Identify which cell holds the provided text, then report its [x, y] central coordinate. 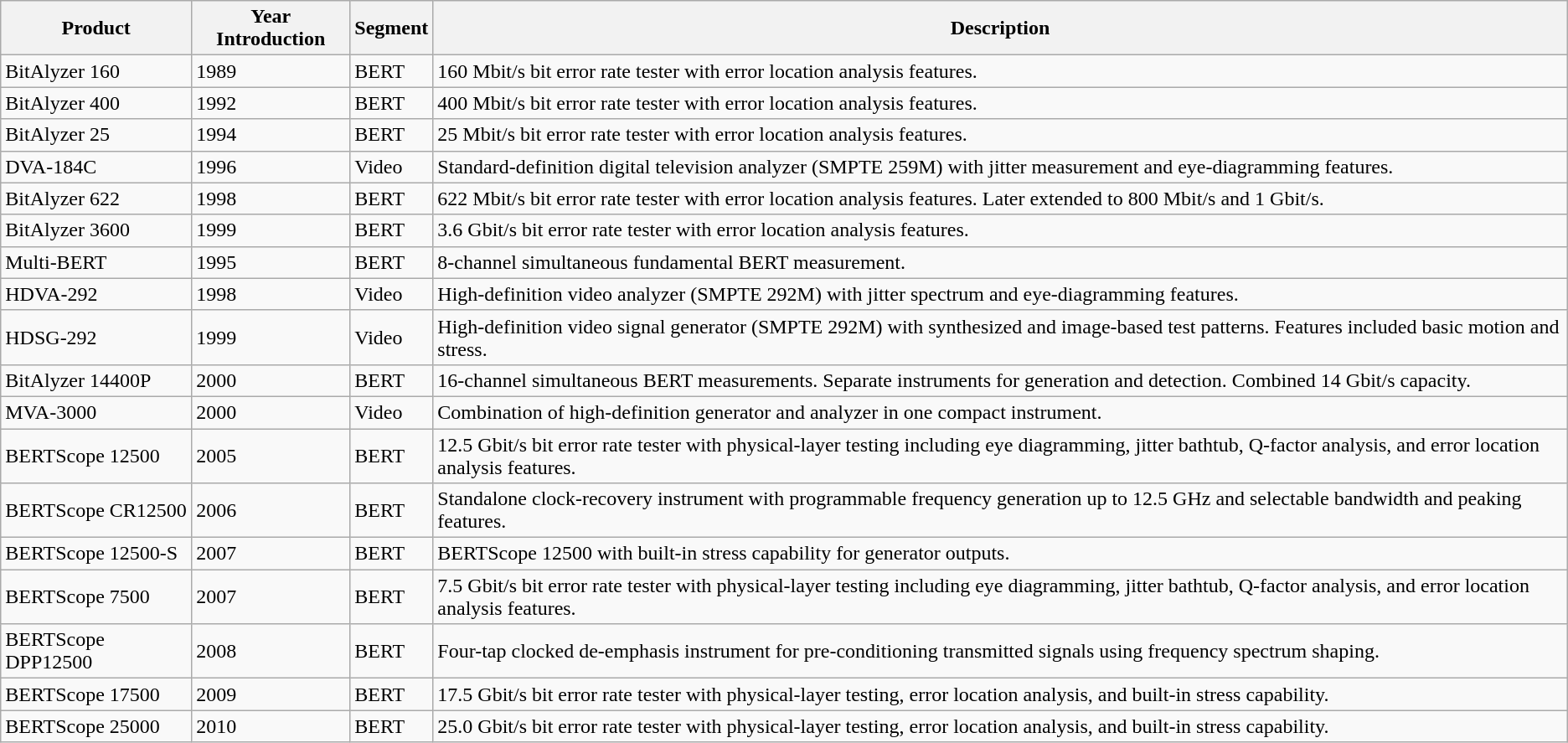
Product [96, 28]
BitAlyzer 25 [96, 135]
160 Mbit/s bit error rate tester with error location analysis features. [1000, 71]
BERTScope 25000 [96, 726]
1989 [271, 71]
MVA-3000 [96, 412]
Year Introduction [271, 28]
BitAlyzer 400 [96, 103]
1996 [271, 167]
Combination of high-definition generator and analyzer in one compact instrument. [1000, 412]
2010 [271, 726]
High-definition video signal generator (SMPTE 292M) with synthesized and image-based test patterns. Features included basic motion and stress. [1000, 337]
622 Mbit/s bit error rate tester with error location analysis features. Later extended to 800 Mbit/s and 1 Gbit/s. [1000, 199]
2005 [271, 456]
1994 [271, 135]
Standard-definition digital television analyzer (SMPTE 259M) with jitter measurement and eye-diagramming features. [1000, 167]
BitAlyzer 622 [96, 199]
BitAlyzer 14400P [96, 380]
DVA-184C [96, 167]
25 Mbit/s bit error rate tester with error location analysis features. [1000, 135]
17.5 Gbit/s bit error rate tester with physical-layer testing, error location analysis, and built-in stress capability. [1000, 694]
1995 [271, 262]
BERTScope 12500 [96, 456]
Multi-BERT [96, 262]
HDVA-292 [96, 294]
3.6 Gbit/s bit error rate tester with error location analysis features. [1000, 230]
BERTScope 7500 [96, 596]
8-channel simultaneous fundamental BERT measurement. [1000, 262]
16-channel simultaneous BERT measurements. Separate instruments for generation and detection. Combined 14 Gbit/s capacity. [1000, 380]
BERTScope 12500-S [96, 554]
25.0 Gbit/s bit error rate tester with physical-layer testing, error location analysis, and built-in stress capability. [1000, 726]
Segment [392, 28]
High-definition video analyzer (SMPTE 292M) with jitter spectrum and eye-diagramming features. [1000, 294]
BERTScope 17500 [96, 694]
BERTScope 12500 with built-in stress capability for generator outputs. [1000, 554]
Standalone clock-recovery instrument with programmable frequency generation up to 12.5 GHz and selectable bandwidth and peaking features. [1000, 511]
BERTScope DPP12500 [96, 652]
Description [1000, 28]
BitAlyzer 160 [96, 71]
BitAlyzer 3600 [96, 230]
400 Mbit/s bit error rate tester with error location analysis features. [1000, 103]
BERTScope CR12500 [96, 511]
2009 [271, 694]
Four-tap clocked de-emphasis instrument for pre-conditioning transmitted signals using frequency spectrum shaping. [1000, 652]
2006 [271, 511]
2008 [271, 652]
1992 [271, 103]
HDSG-292 [96, 337]
